Extract the (X, Y) coordinate from the center of the cell holding the provided text.  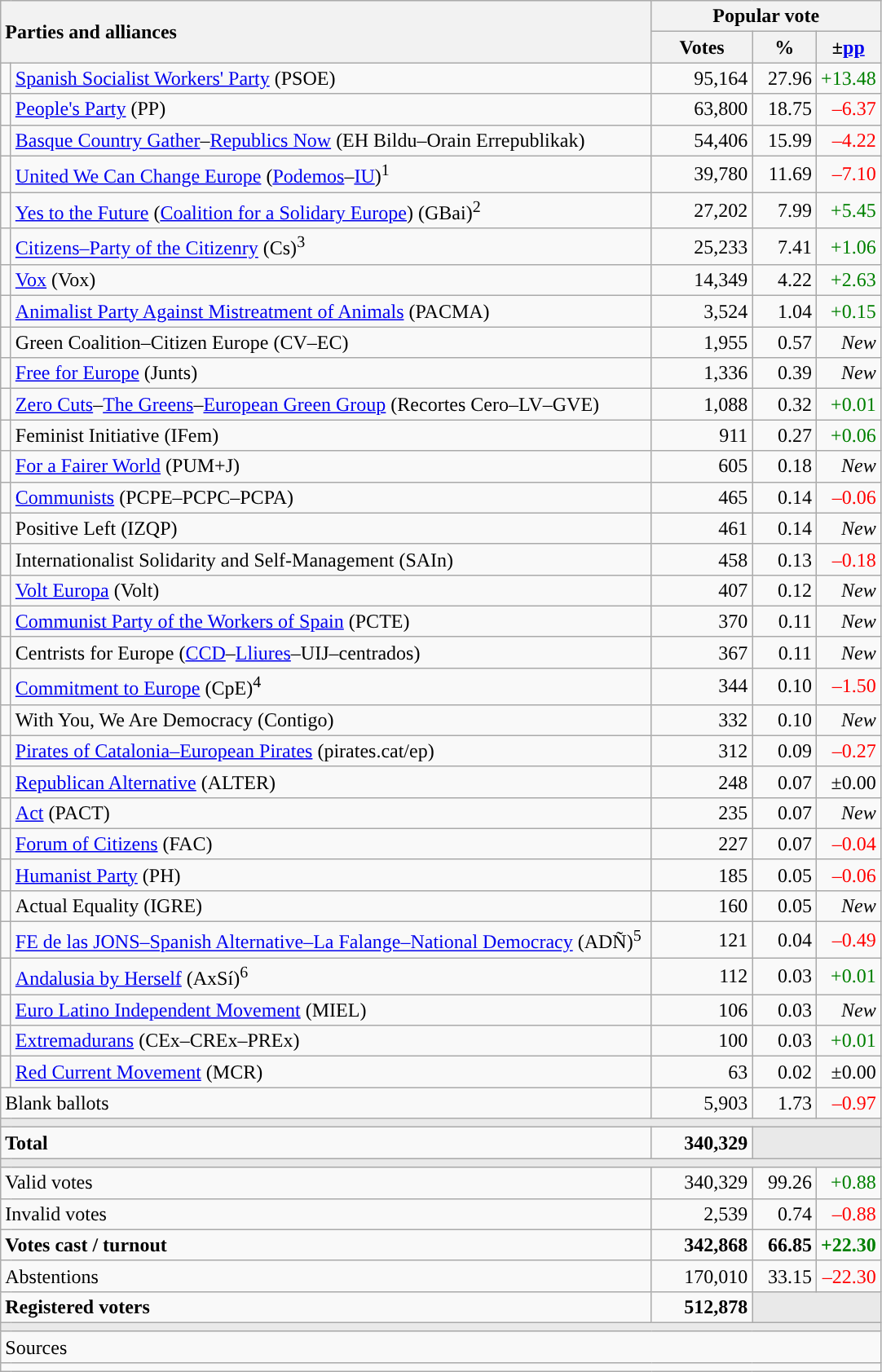
Pirates of Catalonia–European Pirates (pirates.cat/ep) (331, 751)
367 (702, 652)
+1.06 (848, 246)
15.99 (784, 140)
±pp (848, 47)
54,406 (702, 140)
Communist Party of the Workers of Spain (PCTE) (331, 621)
0.57 (784, 342)
27,202 (702, 210)
Green Coalition–Citizen Europe (CV–EC) (331, 342)
Extremadurans (CEx–CREx–PREx) (331, 1041)
1.04 (784, 311)
160 (702, 906)
Votes (702, 47)
Blank ballots (326, 1103)
370 (702, 621)
Zero Cuts–The Greens–European Green Group (Recortes Cero–LV–GVE) (331, 404)
458 (702, 559)
3,524 (702, 311)
95,164 (702, 78)
27.96 (784, 78)
Humanist Party (PH) (331, 875)
Citizens–Party of the Citizenry (Cs)3 (331, 246)
+0.15 (848, 311)
100 (702, 1041)
Andalusia by Herself (AxSí)6 (331, 977)
Volt Europa (Volt) (331, 590)
+22.30 (848, 1245)
Positive Left (IZQP) (331, 528)
Yes to the Future (Coalition for a Solidary Europe) (GBai)2 (331, 210)
Registered voters (326, 1307)
106 (702, 1010)
Actual Equality (IGRE) (331, 906)
0.39 (784, 373)
Invalid votes (326, 1214)
Red Current Movement (MCR) (331, 1072)
0.12 (784, 590)
Sources (440, 1347)
39,780 (702, 174)
18.75 (784, 109)
25,233 (702, 246)
14,349 (702, 280)
235 (702, 813)
Votes cast / turnout (326, 1245)
Vox (Vox) (331, 280)
99.26 (784, 1183)
461 (702, 528)
FE de las JONS–Spanish Alternative–La Falange–National Democracy (ADÑ)5 (331, 941)
121 (702, 941)
Valid votes (326, 1183)
Republican Alternative (ALTER) (331, 782)
With You, We Are Democracy (Contigo) (331, 720)
465 (702, 497)
Basque Country Gather–Republics Now (EH Bildu–Orain Errepublikak) (331, 140)
1.73 (784, 1103)
63 (702, 1072)
248 (702, 782)
66.85 (784, 1245)
+13.48 (848, 78)
–0.18 (848, 559)
–22.30 (848, 1276)
+5.45 (848, 210)
0.13 (784, 559)
Animalist Party Against Mistreatment of Animals (PACMA) (331, 311)
0.27 (784, 435)
–0.88 (848, 1214)
Total (326, 1143)
7.99 (784, 210)
Abstentions (326, 1276)
–0.04 (848, 844)
0.04 (784, 941)
33.15 (784, 1276)
–0.97 (848, 1103)
Euro Latino Independent Movement (MIEL) (331, 1010)
0.74 (784, 1214)
Communists (PCPE–PCPC–PCPA) (331, 497)
–6.37 (848, 109)
4.22 (784, 280)
344 (702, 686)
–1.50 (848, 686)
+0.06 (848, 435)
Centrists for Europe (CCD–Lliures–UIJ–centrados) (331, 652)
0.18 (784, 466)
% (784, 47)
512,878 (702, 1307)
0.02 (784, 1072)
407 (702, 590)
332 (702, 720)
Spanish Socialist Workers' Party (PSOE) (331, 78)
Internationalist Solidarity and Self-Management (SAIn) (331, 559)
911 (702, 435)
11.69 (784, 174)
63,800 (702, 109)
Act (PACT) (331, 813)
2,539 (702, 1214)
Free for Europe (Junts) (331, 373)
–7.10 (848, 174)
112 (702, 977)
170,010 (702, 1276)
–4.22 (848, 140)
+0.88 (848, 1183)
Feminist Initiative (IFem) (331, 435)
1,336 (702, 373)
People's Party (PP) (331, 109)
Commitment to Europe (CpE)4 (331, 686)
185 (702, 875)
Forum of Citizens (FAC) (331, 844)
–0.49 (848, 941)
–0.27 (848, 751)
5,903 (702, 1103)
For a Fairer World (PUM+J) (331, 466)
312 (702, 751)
0.09 (784, 751)
Popular vote (766, 16)
7.41 (784, 246)
227 (702, 844)
+2.63 (848, 280)
United We Can Change Europe (Podemos–IU)1 (331, 174)
0.32 (784, 404)
1,955 (702, 342)
342,868 (702, 1245)
Parties and alliances (326, 32)
605 (702, 466)
1,088 (702, 404)
